For the text-containing cell, return its midpoint in (x, y) coordinate format. 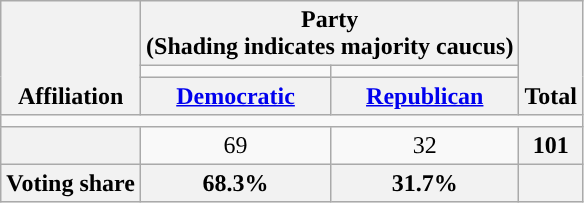
Voting share (71, 183)
31.7% (425, 183)
32 (425, 145)
Total (551, 58)
101 (551, 145)
Party (Shading indicates majority caucus) (330, 34)
69 (236, 145)
Republican (425, 96)
68.3% (236, 183)
Affiliation (71, 58)
Democratic (236, 96)
